Search for the cell housing the specified text and yield its (X, Y) center coordinate. 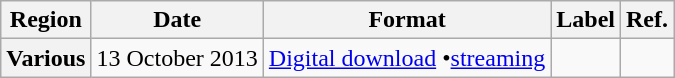
Label (586, 20)
Date (177, 20)
Region (46, 20)
13 October 2013 (177, 58)
Various (46, 58)
Digital download •streaming (406, 58)
Ref. (648, 20)
Format (406, 20)
